Scan for the cell matching the given text and deliver its [X, Y] coordinate at center. 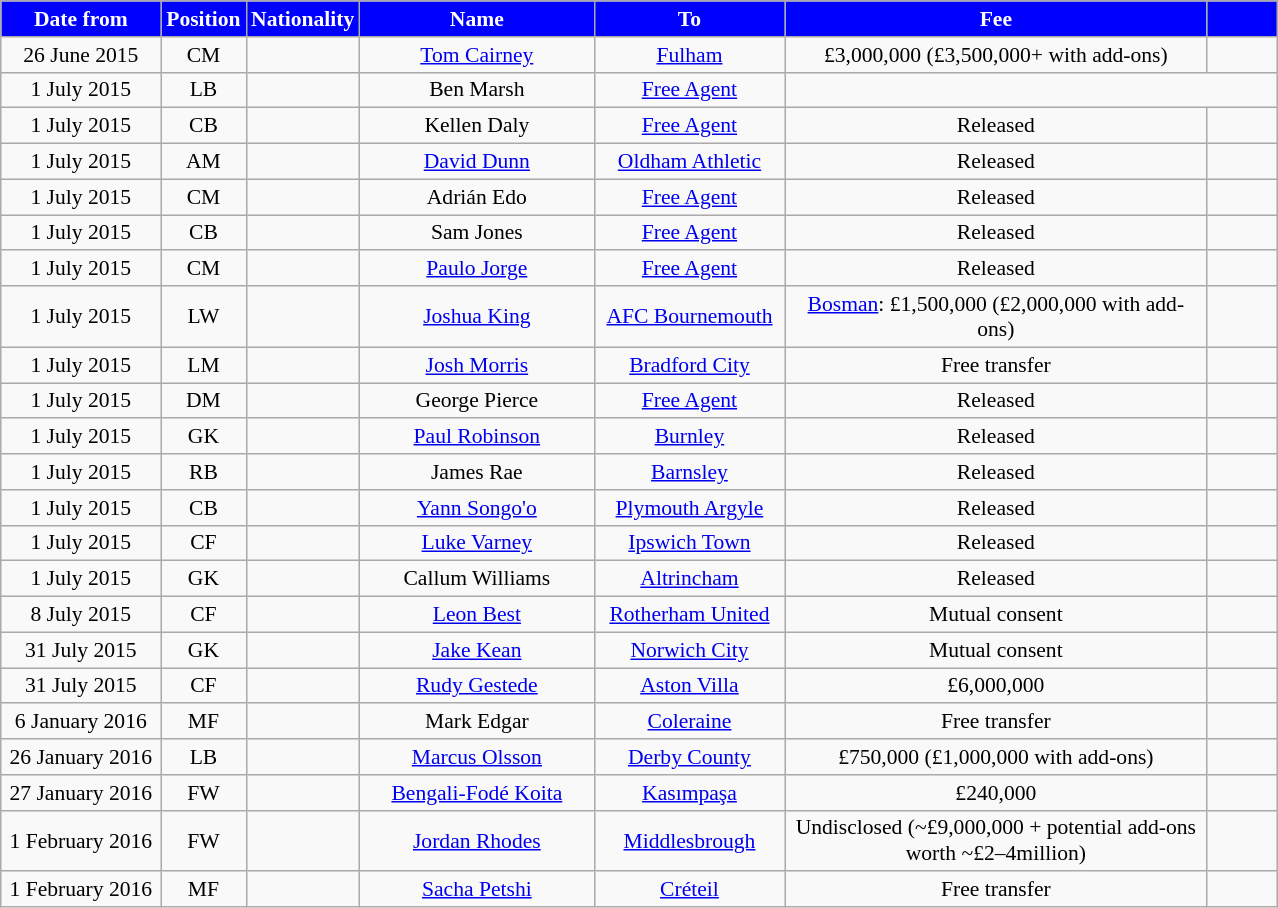
Rudy Gestede [476, 686]
George Pierce [476, 401]
Créteil [689, 890]
Ben Marsh [476, 90]
Nationality [302, 19]
Norwich City [689, 650]
Tom Cairney [476, 55]
Yann Songo'o [476, 508]
Adrián Edo [476, 197]
Derby County [689, 757]
Kasımpaşa [689, 793]
Marcus Olsson [476, 757]
6 January 2016 [81, 722]
Bosman: £1,500,000 (£2,000,000 with add-ons) [996, 316]
27 January 2016 [81, 793]
Joshua King [476, 316]
8 July 2015 [81, 615]
Paul Robinson [476, 437]
Luke Varney [476, 543]
Plymouth Argyle [689, 508]
26 June 2015 [81, 55]
Bradford City [689, 365]
AFC Bournemouth [689, 316]
LM [204, 365]
Name [476, 19]
To [689, 19]
Date from [81, 19]
Rotherham United [689, 615]
Jordan Rhodes [476, 840]
Mark Edgar [476, 722]
£3,000,000 (£3,500,000+ with add-ons) [996, 55]
James Rae [476, 472]
Sacha Petshi [476, 890]
Aston Villa [689, 686]
AM [204, 162]
LW [204, 316]
£750,000 (£1,000,000 with add-ons) [996, 757]
Burnley [689, 437]
Barnsley [689, 472]
RB [204, 472]
Josh Morris [476, 365]
Leon Best [476, 615]
Jake Kean [476, 650]
Position [204, 19]
Sam Jones [476, 233]
Callum Williams [476, 579]
Fee [996, 19]
Fulham [689, 55]
DM [204, 401]
Middlesbrough [689, 840]
Coleraine [689, 722]
David Dunn [476, 162]
£6,000,000 [996, 686]
26 January 2016 [81, 757]
Paulo Jorge [476, 269]
Bengali-Fodé Koita [476, 793]
Oldham Athletic [689, 162]
Altrincham [689, 579]
Ipswich Town [689, 543]
Kellen Daly [476, 126]
£240,000 [996, 793]
Undisclosed (~£9,000,000 + potential add-ons worth ~£2–4million) [996, 840]
